Scan for the cell matching the given text and deliver its [x, y] coordinate at center. 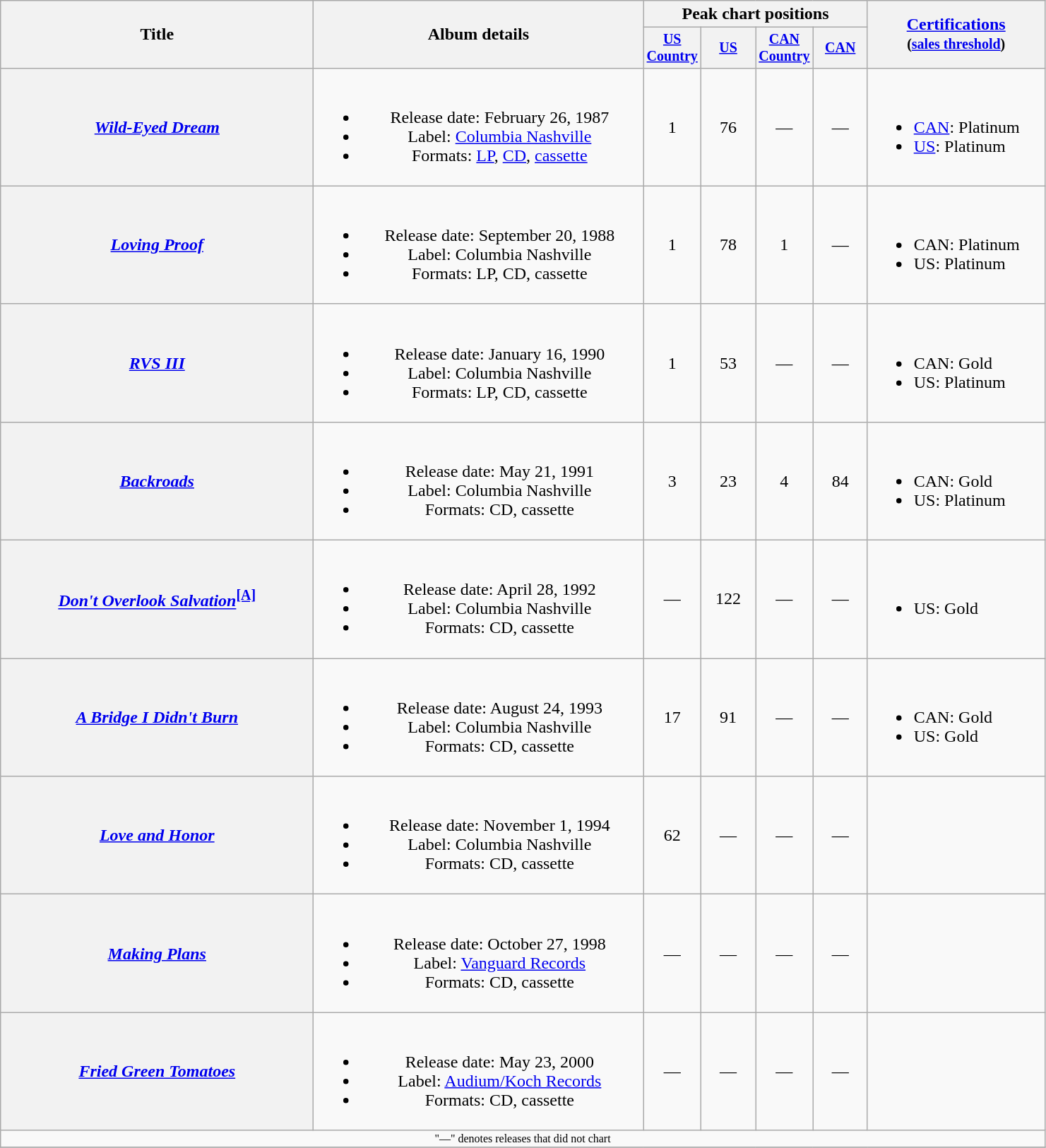
17 [672, 718]
91 [729, 718]
122 [729, 599]
Release date: September 20, 1988Label: Columbia NashvilleFormats: LP, CD, cassette [479, 244]
CAN Country [785, 48]
78 [729, 244]
Certifications(sales threshold) [956, 35]
A Bridge I Didn't Burn [157, 718]
CAN [840, 48]
Don't Overlook Salvation[A] [157, 599]
Love and Honor [157, 835]
Wild-Eyed Dream [157, 127]
Making Plans [157, 954]
4 [785, 480]
US [729, 48]
Album details [479, 35]
Release date: November 1, 1994Label: Columbia NashvilleFormats: CD, cassette [479, 835]
23 [729, 480]
Fried Green Tomatoes [157, 1071]
62 [672, 835]
RVS III [157, 363]
Peak chart positions [756, 14]
53 [729, 363]
Release date: October 27, 1998Label: Vanguard RecordsFormats: CD, cassette [479, 954]
US: Gold [956, 599]
3 [672, 480]
84 [840, 480]
"—" denotes releases that did not chart [523, 1139]
US Country [672, 48]
Release date: February 26, 1987Label: Columbia NashvilleFormats: LP, CD, cassette [479, 127]
76 [729, 127]
Release date: April 28, 1992Label: Columbia NashvilleFormats: CD, cassette [479, 599]
Backroads [157, 480]
Release date: May 23, 2000Label: Audium/Koch RecordsFormats: CD, cassette [479, 1071]
Loving Proof [157, 244]
Release date: August 24, 1993Label: Columbia NashvilleFormats: CD, cassette [479, 718]
Release date: January 16, 1990Label: Columbia NashvilleFormats: LP, CD, cassette [479, 363]
Title [157, 35]
Release date: May 21, 1991Label: Columbia NashvilleFormats: CD, cassette [479, 480]
CAN: GoldUS: Gold [956, 718]
